Extract the [X, Y] coordinate from the center of the cell holding the provided text.  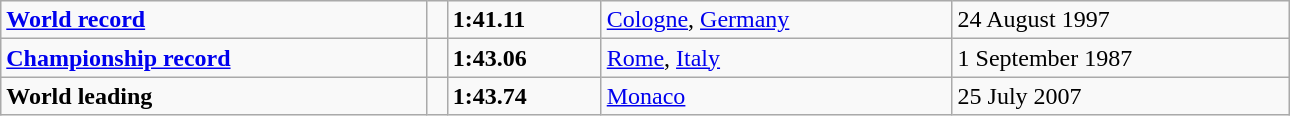
25 July 2007 [1120, 96]
24 August 1997 [1120, 20]
World record [214, 20]
Championship record [214, 58]
World leading [214, 96]
1:41.11 [524, 20]
Rome, Italy [776, 58]
1:43.74 [524, 96]
Monaco [776, 96]
Cologne, Germany [776, 20]
1 September 1987 [1120, 58]
1:43.06 [524, 58]
